For the text-containing cell, return its midpoint in (X, Y) coordinate format. 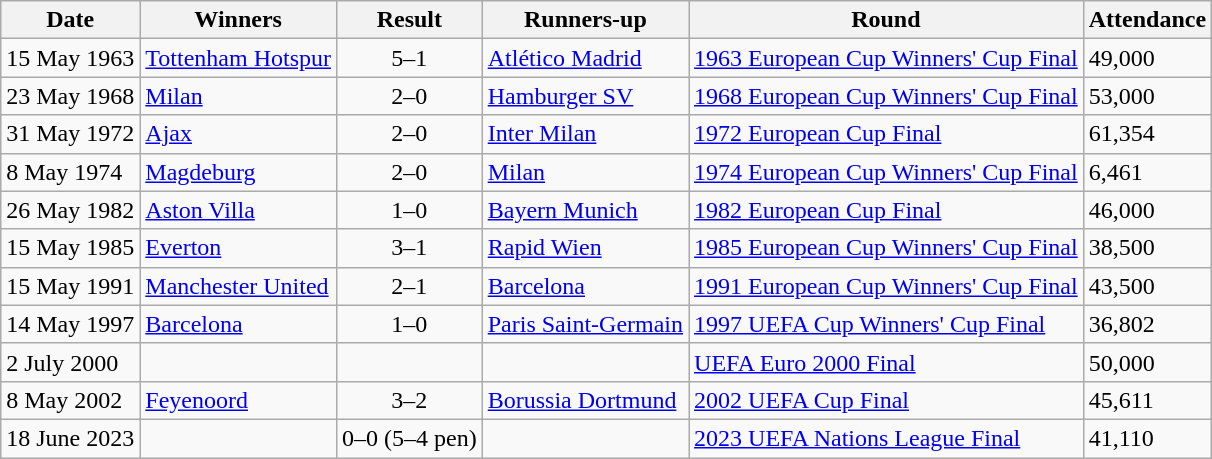
61,354 (1147, 134)
Everton (238, 248)
15 May 1991 (70, 286)
46,000 (1147, 210)
1985 European Cup Winners' Cup Final (886, 248)
49,000 (1147, 58)
Attendance (1147, 20)
Feyenoord (238, 400)
Manchester United (238, 286)
2 July 2000 (70, 362)
Result (409, 20)
Winners (238, 20)
50,000 (1147, 362)
18 June 2023 (70, 438)
Ajax (238, 134)
23 May 1968 (70, 96)
1974 European Cup Winners' Cup Final (886, 172)
Magdeburg (238, 172)
0–0 (5–4 pen) (409, 438)
8 May 2002 (70, 400)
Paris Saint-Germain (585, 324)
14 May 1997 (70, 324)
Bayern Munich (585, 210)
31 May 1972 (70, 134)
1968 European Cup Winners' Cup Final (886, 96)
45,611 (1147, 400)
2023 UEFA Nations League Final (886, 438)
Atlético Madrid (585, 58)
41,110 (1147, 438)
26 May 1982 (70, 210)
38,500 (1147, 248)
6,461 (1147, 172)
Rapid Wien (585, 248)
15 May 1985 (70, 248)
2002 UEFA Cup Final (886, 400)
1997 UEFA Cup Winners' Cup Final (886, 324)
1982 European Cup Final (886, 210)
Date (70, 20)
Aston Villa (238, 210)
Runners-up (585, 20)
Inter Milan (585, 134)
1972 European Cup Final (886, 134)
Hamburger SV (585, 96)
1991 European Cup Winners' Cup Final (886, 286)
8 May 1974 (70, 172)
3–1 (409, 248)
Borussia Dortmund (585, 400)
1963 European Cup Winners' Cup Final (886, 58)
3–2 (409, 400)
UEFA Euro 2000 Final (886, 362)
Round (886, 20)
5–1 (409, 58)
43,500 (1147, 286)
Tottenham Hotspur (238, 58)
15 May 1963 (70, 58)
2–1 (409, 286)
36,802 (1147, 324)
53,000 (1147, 96)
